Identify which cell holds the provided text, then report its [x, y] central coordinate. 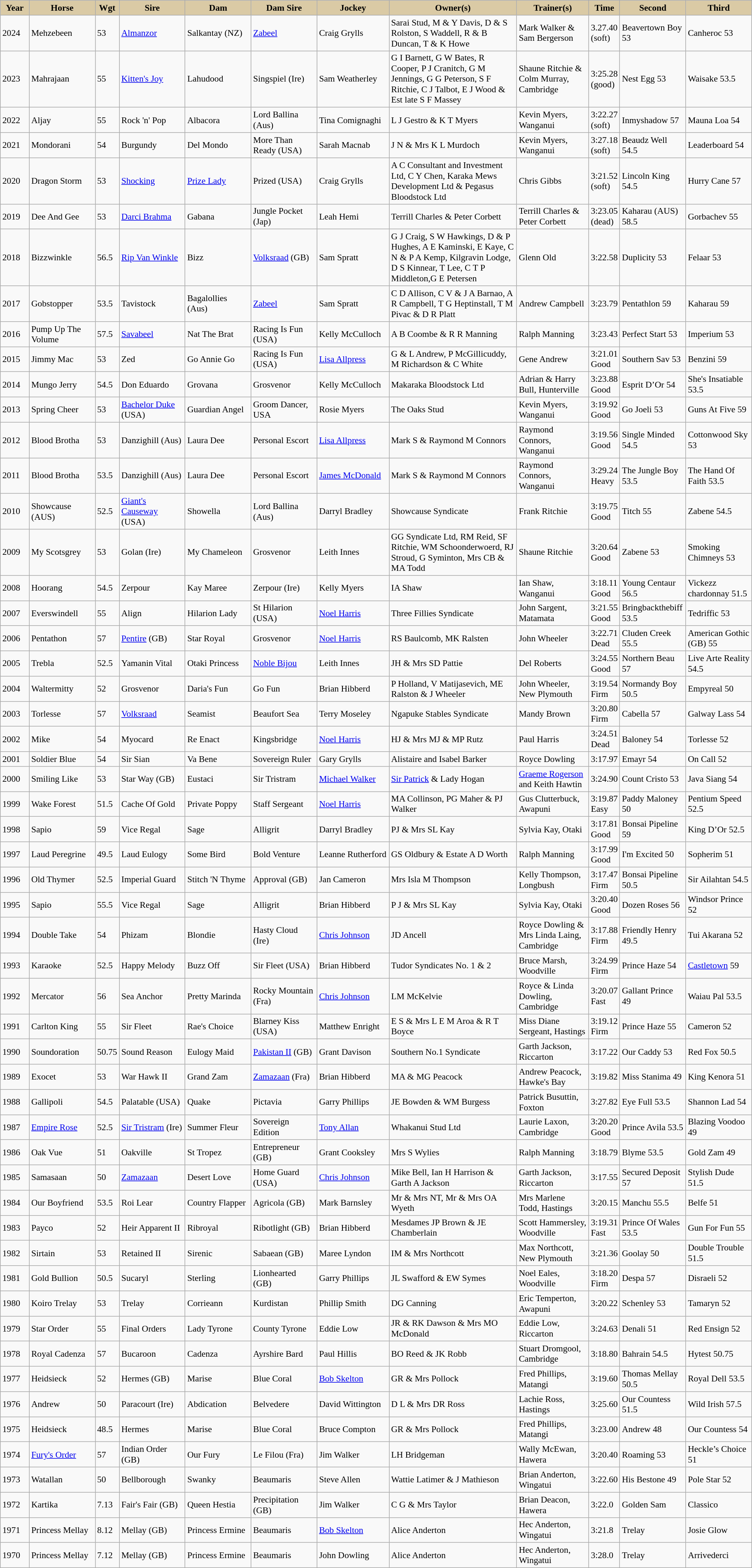
I'm Excited 50 [653, 854]
Golden Sam [653, 1505]
My Chameleon [218, 552]
Koiro Trelay [62, 1303]
Titch 55 [653, 512]
2012 [15, 440]
Michael Walker [353, 779]
Corrieann [218, 1303]
Rock 'n' Pop [152, 120]
50.5 [107, 1278]
Leaderboard 54 [719, 145]
Steve Allen [353, 1479]
Goolay 50 [653, 1253]
59 [107, 830]
Royal Cadenza [62, 1354]
Ribroyal [218, 1228]
1994 [15, 936]
2001 [15, 759]
Spring Cheer [62, 409]
G J Craig, S W Hawkings, D & P Hughes, A E Kaminski, E Kaye, C N & P A Kemp, Kilgravin Lodge, D S Kinnear, T Lee, C T P Middleton,G E Petersen [453, 258]
1978 [15, 1354]
Soldier Blue [62, 759]
Paul Hillis [353, 1354]
Ribotlight (GB) [284, 1228]
Kaharau 59 [719, 304]
Year [15, 8]
2006 [15, 638]
Emayr 54 [653, 759]
War Hawk II [152, 1077]
Red Ensign 52 [719, 1329]
Tavistock [152, 304]
Watallan [62, 1479]
Patrick Busuttin, Foxton [552, 1102]
Myocard [152, 739]
1991 [15, 1026]
DG Canning [453, 1303]
Kingsbridge [284, 739]
Mrs S Wylies [453, 1152]
Smiling Like [62, 779]
3:20.22 [604, 1303]
Felaar 53 [719, 258]
Pump Up The Volume [62, 334]
Laud Eulogy [152, 854]
Del Mondo [218, 145]
Mondorani [62, 145]
Arrivederci [719, 1555]
1975 [15, 1429]
3:18.20 Firm [604, 1278]
Terry Moseley [353, 714]
Friendly Henry 49.5 [653, 936]
1993 [15, 965]
3:21.55 Good [604, 613]
Zerpour [152, 588]
3:25.28 (good) [604, 79]
Some Bird [218, 854]
Tudor Syndicates No. 1 & 2 [453, 965]
Castletown 59 [719, 965]
57.5 [107, 334]
Pole Star 52 [719, 1479]
Sea Anchor [152, 996]
49.5 [107, 854]
Time [604, 8]
1976 [15, 1404]
Paul Harris [552, 739]
2016 [15, 334]
Gold Zam 49 [719, 1152]
Zed [152, 359]
3:19.92 Good [604, 409]
Showcause Syndicate [453, 512]
Gorbachev 55 [719, 217]
Bruce Marsh, Woodville [552, 965]
Savabeel [152, 334]
Heckle’s Choice 51 [719, 1455]
Abdication [218, 1404]
Pentathon [62, 638]
Hoorang [62, 588]
Star Order [62, 1329]
Mercator [62, 996]
Showcause (AUS) [62, 512]
Desert Love [218, 1178]
Benzini 59 [719, 359]
Pentire (GB) [152, 638]
Tamaryn 52 [719, 1303]
2004 [15, 689]
3:20.80 Firm [604, 714]
Chris Gibbs [552, 181]
3:17.88 Firm [604, 936]
Sam Weatherley [353, 79]
Sir Fleet [152, 1026]
IA Shaw [453, 588]
Prince Avila 53.5 [653, 1127]
Our Caddy 53 [653, 1052]
Volksraad (GB) [284, 258]
Our Countess 51.5 [653, 1404]
Kaharau (AUS) 58.5 [653, 217]
Dee And Gee [62, 217]
Northern Beau 57 [653, 664]
2005 [15, 664]
Fair's Fair (GB) [152, 1505]
Bringbackthebiff 53.5 [653, 613]
Aljay [62, 120]
Sir Tristram [284, 779]
Wgt [107, 8]
Zerpour (Ire) [284, 588]
2010 [15, 512]
Sarai Stud, M & Y Davis, D & S Rolston, S Waddell, R & B Duncan, T & K Howe [453, 33]
1988 [15, 1102]
J N & Mrs K L Murdoch [453, 145]
3:17.22 [604, 1052]
Star Royal [218, 638]
3:19.60 [604, 1379]
3:19.82 [604, 1077]
Palatable (USA) [152, 1102]
2017 [15, 304]
Star Way (GB) [152, 779]
Dragon Storm [62, 181]
Bold Venture [284, 854]
3:17.55 [604, 1178]
Lionhearted (GB) [284, 1278]
Waltermitty [62, 689]
Le Filou (Fra) [284, 1455]
Makaraka Bloodstock Ltd [453, 385]
Seamist [218, 714]
Double Trouble 51.5 [719, 1253]
Gary Grylls [353, 759]
Graeme Rogerson and Keith Hawtin [552, 779]
Golan (Ire) [152, 552]
3:22.71 Dead [604, 638]
Country Flapper [218, 1203]
3:27.18 (soft) [604, 145]
Pakistan II (GB) [284, 1052]
Lahudood [218, 79]
Southern Sav 53 [653, 359]
Gallant Prince 49 [653, 996]
3:17.99 Good [604, 854]
2024 [15, 33]
Belfe 51 [719, 1203]
More Than Ready (USA) [284, 145]
2008 [15, 588]
Sir Patrick & Lady Hogan [453, 779]
John Sargent, Matamata [552, 613]
GS Oldbury & Estate A D Worth [453, 854]
50.75 [107, 1052]
1998 [15, 830]
Cabella 57 [653, 714]
Matthew Enright [353, 1026]
Horse [62, 8]
Third [719, 8]
Mrs Isla M Thompson [453, 880]
Southern No.1 Syndicate [453, 1052]
Burgundy [152, 145]
Zamazaan (Fra) [284, 1077]
3:23.00 [604, 1429]
2009 [15, 552]
Gobstopper [62, 304]
3:24.90 [604, 779]
Darci Brahma [152, 217]
Stylish Dude 51.5 [719, 1178]
Sovereign Edition [284, 1127]
Eddie Low, Riccarton [552, 1329]
3.27.40 (soft) [604, 33]
E S & Mrs L E M Aroa & R T Boyce [453, 1026]
48.5 [107, 1429]
1971 [15, 1530]
Thomas Mellay 50.5 [653, 1379]
2002 [15, 739]
King D’Or 52.5 [719, 830]
Java Siang 54 [719, 779]
Paddy Maloney 50 [653, 804]
HJ & Mrs MJ & MP Rutz [453, 739]
Bizzwinkle [62, 258]
Kelly Thompson, Longbush [552, 880]
Three Fillies Syndicate [453, 613]
St Hilarion (USA) [284, 613]
Andrew [62, 1404]
1992 [15, 996]
Mike Bell, Ian H Harrison & Garth A Jackson [453, 1178]
3:21.8 [604, 1530]
Sir Fleet (USA) [284, 965]
Mike [62, 739]
Gabana [218, 217]
3:29.24 Heavy [604, 476]
Sir Tristram (Ire) [152, 1127]
Miss Stanima 49 [653, 1077]
Almanzor [152, 33]
Empire Rose [62, 1127]
Grant Davison [353, 1052]
Bachelor Duke (USA) [152, 409]
Entrepreneur (GB) [284, 1152]
Royce Dowling & Mrs Linda Laing, Cambridge [552, 936]
Approval (GB) [284, 880]
3:18.11 Good [604, 588]
Mungo Jerry [62, 385]
Sirenic [218, 1253]
Owner(s) [453, 8]
Happy Melody [152, 965]
1990 [15, 1052]
Cottonwood Sky 53 [719, 440]
3:20.40 [604, 1455]
3:21.01 Good [604, 359]
Groom Dancer, USA [284, 409]
3:21.52 (soft) [604, 181]
Sterling [218, 1278]
Gallipoli [62, 1102]
Torlesse 52 [719, 739]
Samasaan [62, 1178]
Jungle Pocket (Jap) [284, 217]
55.5 [107, 904]
John Wheeler, New Plymouth [552, 689]
2007 [15, 613]
JL Swafford & EW Symes [453, 1278]
G & L Andrew, P McGillicuddy, M Richardson & C White [453, 359]
Bagalollies (Aus) [218, 304]
Roaming 53 [653, 1455]
Roi Lear [152, 1203]
Eddie Low [353, 1329]
Our Countess 54 [719, 1429]
Torlesse [62, 714]
Sopherim 51 [719, 854]
2023 [15, 79]
Rae's Choice [218, 1026]
Home Guard (USA) [284, 1178]
Del Roberts [552, 664]
Volksraad [152, 714]
Frank Ritchie [552, 512]
Prince Of Wales 53.5 [653, 1228]
2022 [15, 120]
Andrew 48 [653, 1429]
Trebla [62, 664]
Tui Akarana 52 [719, 936]
Phizam [152, 936]
GG Syndicate Ltd, RM Reid, SF Ritchie, WM Schoonderwoerd, RJ Stroud, G Syminton, Mrs CB & MA Todd [453, 552]
3:23.43 [604, 334]
She's Insatiable 53.5 [719, 385]
2015 [15, 359]
Go Annie Go [218, 359]
Disraeli 52 [719, 1278]
Albacora [218, 120]
L J Gestro & K T Myers [453, 120]
RS Baulcomb, MK Ralsten [453, 638]
BO Reed & JK Robb [453, 1354]
Mahrajaan [62, 79]
Re Enact [218, 739]
Bonsai Pipeline 50.5 [653, 880]
Quake [218, 1102]
Nat The Brat [218, 334]
3:27.82 [604, 1102]
A C Consultant and Investment Ltd, C Y Chen, Karaka Mews Development Ltd & Pegasus Bloodstock Ltd [453, 181]
Sarah Macnab [353, 145]
Pretty Marinda [218, 996]
Second [653, 8]
Jan Cameron [353, 880]
1982 [15, 1253]
Pentium Speed 52.5 [719, 804]
Ngapuke Stables Syndicate [453, 714]
1970 [15, 1555]
Eric Temperton, Awapuni [552, 1303]
Inmyshadow 57 [653, 120]
Royal Dell 53.5 [719, 1379]
3:24.51 Dead [604, 739]
Cadenza [218, 1354]
Prized (USA) [284, 181]
John Wheeler [552, 638]
Mr & Mrs NT, Mr & Mrs OA Wyeth [453, 1203]
1981 [15, 1278]
Blazing Voodoo 49 [719, 1127]
PJ & Mrs SL Kay [453, 830]
Bucaroon [152, 1354]
Don Eduardo [152, 385]
Exocet [62, 1077]
1997 [15, 854]
1972 [15, 1505]
Stuart Dromgool, Cambridge [552, 1354]
2018 [15, 258]
D L & Mrs DR Ross [453, 1404]
3:23.05 (dead) [604, 217]
Red Fox 50.5 [719, 1052]
3:19.12 Firm [604, 1026]
American Gothic (GB) 55 [719, 638]
Leanne Rutherford [353, 854]
1980 [15, 1303]
Precipitation (GB) [284, 1505]
Final Orders [152, 1329]
Mark Barnsley [353, 1203]
Wally McEwan, Hawera [552, 1455]
Single Minded 54.5 [653, 440]
Grovana [218, 385]
Laurie Laxon, Cambridge [552, 1127]
Scott Hammersley, Woodville [552, 1228]
Bruce Compton [353, 1429]
Maree Lyndon [353, 1253]
Private Poppy [218, 804]
Mesdames JP Brown & JE Chamberlain [453, 1228]
3:17.47 Firm [604, 880]
Waiau Pal 53.5 [719, 996]
County Tyrone [284, 1329]
Young Centaur 56.5 [653, 588]
Miss Diane Sergeant, Hastings [552, 1026]
3:18.80 [604, 1354]
Double Take [62, 936]
Mrs Marlene Todd, Hastings [552, 1203]
Sir Ailahtan 54.5 [719, 880]
Mandy Brown [552, 714]
Imperium 53 [719, 334]
P Holland, V Matijasevich, ME Ralston & J Wheeler [453, 689]
Brian Anderton, Wingatui [552, 1479]
2020 [15, 181]
JD Ancell [453, 936]
Eulogy Maid [218, 1052]
Ayrshire Bard [284, 1354]
King Kenora 51 [719, 1077]
Trainer(s) [552, 8]
3:20.40 Good [604, 904]
Yamanin Vital [152, 664]
Imperial Guard [152, 880]
Whakanui Stud Ltd [453, 1127]
LH Bridgeman [453, 1455]
1987 [15, 1127]
Cameron 52 [719, 1026]
IM & Mrs Northcott [453, 1253]
3:24.63 [604, 1329]
3:24.99 Firm [604, 965]
3:19.31 Fast [604, 1228]
3:20.07 Fast [604, 996]
Fury's Order [62, 1455]
Bellborough [152, 1479]
3:22.58 [604, 258]
Waisake 53.5 [719, 79]
3:24.55 Good [604, 664]
Count Cristo 53 [653, 779]
Sucaryl [152, 1278]
His Bestone 49 [653, 1479]
Dam Sire [284, 8]
JE Bowden & WM Burgess [453, 1102]
Max Northcott, New Plymouth [552, 1253]
Alistaire and Isabel Barker [453, 759]
A B Coombe & R R Manning [453, 334]
3:19.56 Good [604, 440]
Old Thymer [62, 880]
JH & Mrs SD Pattie [453, 664]
1986 [15, 1152]
1984 [15, 1203]
Kitten's Joy [152, 79]
Glenn Old [552, 258]
Vickezz chardonnay 51.5 [719, 588]
Sir Sian [152, 759]
Hasty Cloud (Ire) [284, 936]
3:22.60 [604, 1479]
Andrew Campbell [552, 304]
Daria's Fun [218, 689]
3:20.64 Good [604, 552]
Wattie Latimer & J Mathieson [453, 1479]
Kartika [62, 1505]
Brian Deacon, Hawera [552, 1505]
Salkantay (NZ) [218, 33]
Beaudz Well 54.5 [653, 145]
Hilarion Lady [218, 613]
Kay Maree [218, 588]
3:25.60 [604, 1404]
Perfect Start 53 [653, 334]
Hermes [152, 1429]
Jockey [353, 8]
Bahrain 54.5 [653, 1354]
Blyme 53.5 [653, 1152]
Blarney Kiss (USA) [284, 1026]
Gun For Fun 55 [719, 1228]
3:17.97 [604, 759]
Gene Andrew [552, 359]
Singspiel (Ire) [284, 79]
1979 [15, 1329]
Showella [218, 512]
3:19.87 Easy [604, 804]
The Hand Of Faith 53.5 [719, 476]
3:28.0 [604, 1555]
8.12 [107, 1530]
Gold Bullion [62, 1278]
Ian Shaw, Wanganui [552, 588]
Carlton King [62, 1026]
Oak Vue [62, 1152]
Lachie Ross, Hastings [552, 1404]
James McDonald [353, 476]
Noble Bijou [284, 664]
3:21.36 [604, 1253]
David Wittington [353, 1404]
Royce & Linda Dowling, Cambridge [552, 996]
Josie Glow [719, 1530]
3:23.79 [604, 304]
Lady Tyrone [218, 1329]
Bonsai Pipeline 59 [653, 830]
Empyreal 50 [719, 689]
51.5 [107, 804]
Cluden Creek 55.5 [653, 638]
Kelly Myers [353, 588]
Paracourt (Ire) [152, 1404]
7.12 [107, 1555]
Everswindell [62, 613]
Shaune Ritchie & Colm Murray, Cambridge [552, 79]
1985 [15, 1178]
Secured Deposit 57 [653, 1178]
Bizz [218, 258]
Go Fun [284, 689]
Nest Egg 53 [653, 79]
56 [107, 996]
3:20.15 [604, 1203]
Payco [62, 1228]
MA & MG Peacock [453, 1077]
Prize Lady [218, 181]
Mauna Loa 54 [719, 120]
Sirtain [62, 1253]
St Tropez [218, 1152]
Hytest 50.75 [719, 1354]
Denali 51 [653, 1329]
Zabene 54.5 [719, 512]
Rocky Mountain (Fra) [284, 996]
Guns At Five 59 [719, 409]
Grant Cooksley [353, 1152]
51 [107, 1152]
Jimmy Mac [62, 359]
Soundoration [62, 1052]
Belvedere [284, 1404]
Royce Dowling [552, 759]
3:18.79 [604, 1152]
Hermes (GB) [152, 1379]
Buzz Off [218, 965]
Our Boyfriend [62, 1203]
Indian Order (GB) [152, 1455]
Galway Lass 54 [719, 714]
Eye Full 53.5 [653, 1102]
Retained II [152, 1253]
2014 [15, 385]
Adrian & Harry Bull, Hunterville [552, 385]
Zamazaan [152, 1178]
3:19.75 Good [604, 512]
JR & RK Dawson & Mrs MO McDonald [453, 1329]
Va Bene [218, 759]
Noel Eales, Woodville [552, 1278]
Stitch 'N Thyme [218, 880]
Live Arte Reality 54.5 [719, 664]
Lincoln King 54.5 [653, 181]
Beaufort Sea [284, 714]
Blondie [218, 936]
Wild Irish 57.5 [719, 1404]
Classico [719, 1505]
P J & Mrs SL Kay [453, 904]
3:22.27 (soft) [604, 120]
Guardian Angel [218, 409]
Duplicity 53 [653, 258]
Baloney 54 [653, 739]
Prince Haze 55 [653, 1026]
Normandy Boy 50.5 [653, 689]
Canheroc 53 [719, 33]
Andrew Peacock, Hawke's Bay [552, 1077]
Kurdistan [284, 1303]
Tina Comignaghi [353, 120]
Agricola (GB) [284, 1203]
1974 [15, 1455]
The Jungle Boy 53.5 [653, 476]
Schenley 53 [653, 1303]
Go Joeli 53 [653, 409]
2013 [15, 409]
Despa 57 [653, 1278]
2003 [15, 714]
Leah Hemi [353, 217]
John Dowling [353, 1555]
Align [152, 613]
Tony Allan [353, 1127]
Beavertown Boy 53 [653, 33]
1983 [15, 1228]
Wake Forest [62, 804]
On Call 52 [719, 759]
Manchu 55.5 [653, 1203]
3:20.20 Good [604, 1127]
Rip Van Winkle [152, 258]
Phillip Smith [353, 1303]
7.13 [107, 1505]
Pentathlon 59 [653, 304]
Otaki Princess [218, 664]
Pictavia [284, 1102]
Tedriffic 53 [719, 613]
Hurry Cane 57 [719, 181]
3:23.88 Good [604, 385]
1989 [15, 1077]
Esprit D’Or 54 [653, 385]
Mehzebeen [62, 33]
3:17.81 Good [604, 830]
2019 [15, 217]
Oakville [152, 1152]
1977 [15, 1379]
Sovereign Ruler [284, 759]
Summer Fleur [218, 1127]
Sound Reason [152, 1052]
Gus Clutterbuck, Awapuni [552, 804]
1973 [15, 1479]
2011 [15, 476]
C D Allison, C V & J A Barnao, A R Campbell, T G Heptinstall, T M Pivac & D R Platt [453, 304]
Shaune Ritchie [552, 552]
Sabaean (GB) [284, 1253]
Giant's Causeway (USA) [152, 512]
1999 [15, 804]
Windsor Prince 52 [719, 904]
Eustaci [218, 779]
C G & Mrs Taylor [453, 1505]
Staff Sergeant [284, 804]
Laud Peregrine [62, 854]
Our Fury [218, 1455]
1995 [15, 904]
Queen Hestia [218, 1505]
Prince Haze 54 [653, 965]
My Scotsgrey [62, 552]
2000 [15, 779]
Smoking Chimneys 53 [719, 552]
Zabene 53 [653, 552]
Heir Apparent II [152, 1228]
3:19.54 Firm [604, 689]
Shannon Lad 54 [719, 1102]
Cache Of Gold [152, 804]
Dozen Roses 56 [653, 904]
G I Barnett, G W Bates, R Cooper, P J Cranitch, G M Jennings, G G Peterson, S F Ritchie, C J Talbot, E J Wood & Est late S F Massey [453, 79]
Rosie Myers [353, 409]
56.5 [107, 258]
Dam [218, 8]
Swanky [218, 1479]
The Oaks Stud [453, 409]
2021 [15, 145]
Sire [152, 8]
Karaoke [62, 965]
Mark Walker & Sam Bergerson [552, 33]
1996 [15, 880]
Shocking [152, 181]
MA Collinson, PG Maher & PJ Walker [453, 804]
3:22.0 [604, 1505]
LM McKelvie [453, 996]
Grand Zam [218, 1077]
